Return the (x, y) coordinate for the center point of the cell that contains the specified text.  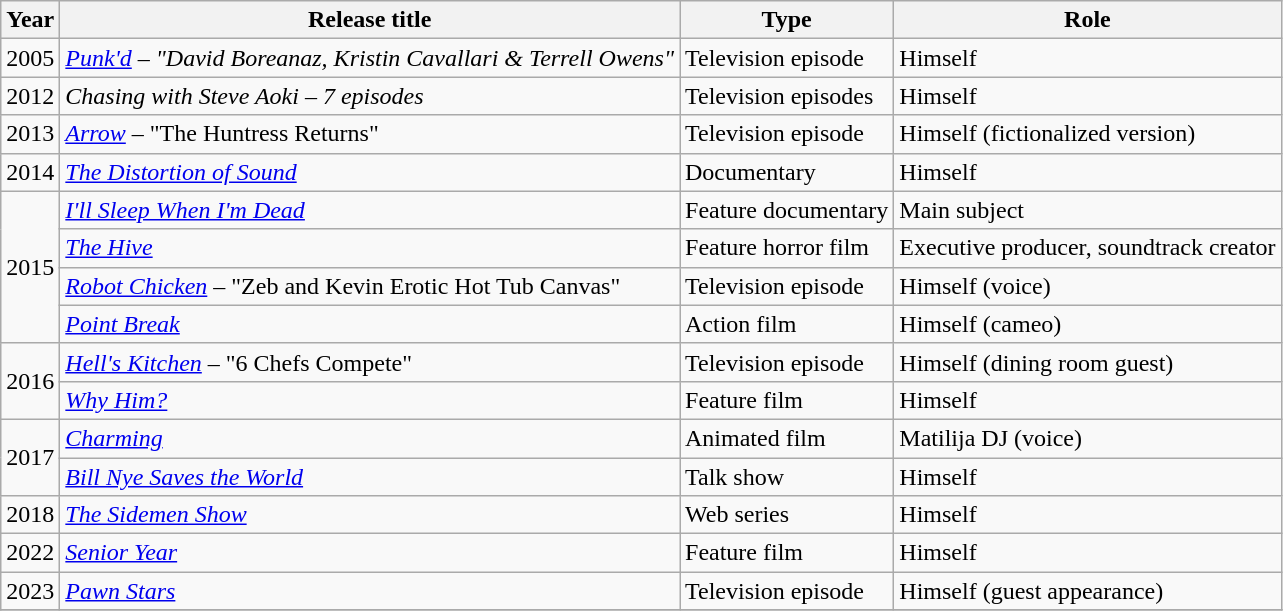
Feature documentary (787, 210)
I'll Sleep When I'm Dead (370, 210)
Matilija DJ (voice) (1088, 438)
Hell's Kitchen – "6 Chefs Compete" (370, 362)
2015 (30, 267)
Year (30, 20)
Arrow – "The Huntress Returns" (370, 134)
Himself (cameo) (1088, 324)
Himself (dining room guest) (1088, 362)
2023 (30, 591)
2022 (30, 553)
Executive producer, soundtrack creator (1088, 248)
2012 (30, 96)
The Hive (370, 248)
Type (787, 20)
Himself (fictionalized version) (1088, 134)
Television episodes (787, 96)
Himself (voice) (1088, 286)
2016 (30, 381)
Web series (787, 515)
The Distortion of Sound (370, 172)
Himself (guest appearance) (1088, 591)
Senior Year (370, 553)
2005 (30, 58)
Pawn Stars (370, 591)
Main subject (1088, 210)
Release title (370, 20)
2017 (30, 457)
Robot Chicken – "Zeb and Kevin Erotic Hot Tub Canvas" (370, 286)
2013 (30, 134)
The Sidemen Show (370, 515)
Punk'd – "David Boreanaz, Kristin Cavallari & Terrell Owens" (370, 58)
Feature horror film (787, 248)
Bill Nye Saves the World (370, 477)
Action film (787, 324)
Chasing with Steve Aoki – 7 episodes (370, 96)
Talk show (787, 477)
Documentary (787, 172)
2018 (30, 515)
Why Him? (370, 400)
Animated film (787, 438)
Role (1088, 20)
Point Break (370, 324)
Charming (370, 438)
2014 (30, 172)
